Pinpoint the cell where the given text exists, returning its [x, y] midpoint coordinate. 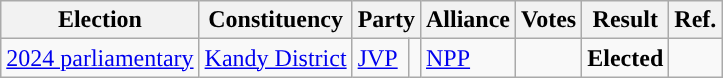
Elected [626, 58]
Result [626, 20]
Election [100, 20]
2024 parliamentary [100, 58]
JVP [380, 58]
Alliance [468, 20]
Votes [549, 20]
Ref. [696, 20]
Kandy District [276, 58]
NPP [468, 58]
Party [386, 20]
Constituency [276, 20]
